Scan for the cell matching the given text and deliver its (X, Y) coordinate at center. 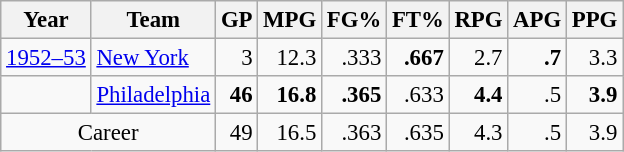
49 (237, 133)
3.3 (594, 58)
New York (153, 58)
Philadelphia (153, 95)
Team (153, 20)
16.8 (290, 95)
FT% (418, 20)
GP (237, 20)
12.3 (290, 58)
.635 (418, 133)
4.4 (478, 95)
1952–53 (46, 58)
MPG (290, 20)
.633 (418, 95)
FG% (354, 20)
Career (108, 133)
APG (538, 20)
3 (237, 58)
.7 (538, 58)
RPG (478, 20)
4.3 (478, 133)
Year (46, 20)
.333 (354, 58)
16.5 (290, 133)
.365 (354, 95)
PPG (594, 20)
.363 (354, 133)
46 (237, 95)
2.7 (478, 58)
.667 (418, 58)
